Scan for the cell matching the given text and deliver its [X, Y] coordinate at center. 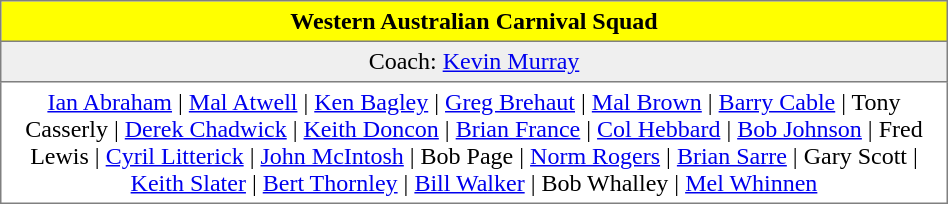
Western Australian Carnival Squad [474, 21]
Coach: Kevin Murray [474, 61]
